Search for the cell housing the specified text and yield its (x, y) center coordinate. 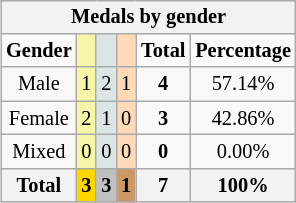
Male (38, 84)
Gender (38, 51)
Mixed (38, 152)
42.86% (243, 118)
100% (243, 185)
57.14% (243, 84)
0.00% (243, 152)
Medals by gender (148, 17)
Female (38, 118)
4 (163, 84)
Percentage (243, 51)
7 (163, 185)
